Extract the [X, Y] coordinate from the center of the cell holding the provided text.  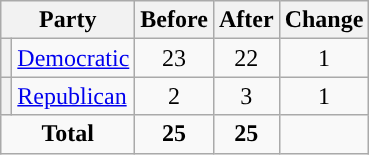
22 [246, 58]
2 [174, 96]
After [246, 20]
3 [246, 96]
Democratic [74, 58]
23 [174, 58]
Change [324, 20]
Total [68, 134]
Before [174, 20]
Party [68, 20]
Republican [74, 96]
